Find where the given text appears and provide that cell's center as (x, y) coordinate. 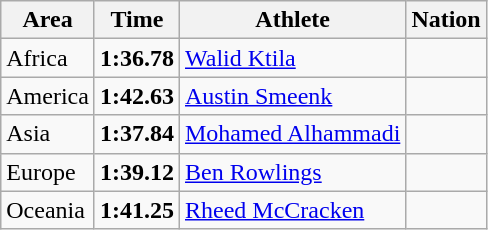
Europe (48, 172)
1:41.25 (136, 210)
1:36.78 (136, 58)
Rheed McCracken (292, 210)
Area (48, 20)
Walid Ktila (292, 58)
Time (136, 20)
1:39.12 (136, 172)
Mohamed Alhammadi (292, 134)
America (48, 96)
Asia (48, 134)
1:37.84 (136, 134)
Athlete (292, 20)
Oceania (48, 210)
1:42.63 (136, 96)
Nation (446, 20)
Africa (48, 58)
Austin Smeenk (292, 96)
Ben Rowlings (292, 172)
